Scan for the cell matching the given text and deliver its [X, Y] coordinate at center. 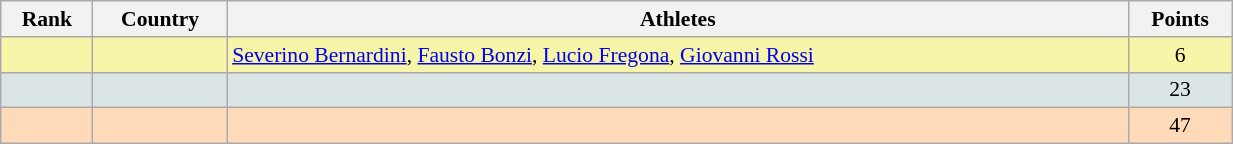
Athletes [678, 19]
Rank [47, 19]
Country [160, 19]
23 [1180, 90]
Severino Bernardini, Fausto Bonzi, Lucio Fregona, Giovanni Rossi [678, 55]
Points [1180, 19]
47 [1180, 126]
6 [1180, 55]
